Search for the cell housing the specified text and yield its (x, y) center coordinate. 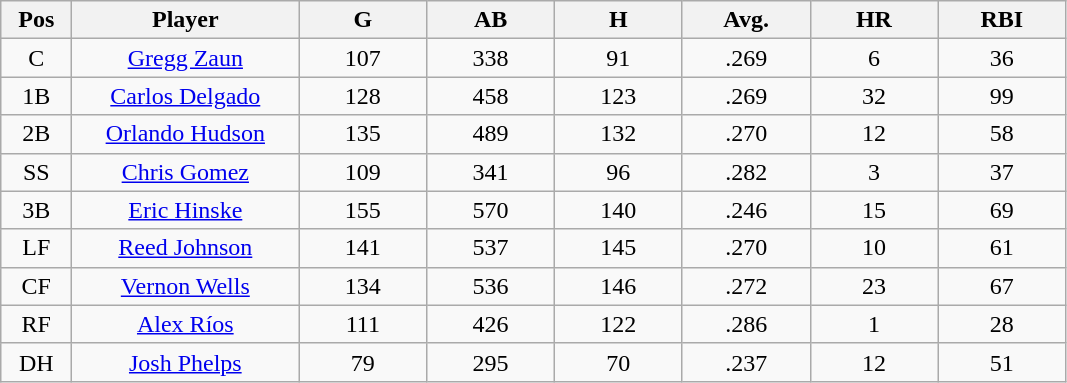
2B (36, 134)
Eric Hinske (186, 210)
109 (363, 172)
338 (491, 58)
Orlando Hudson (186, 134)
HR (874, 20)
DH (36, 362)
H (618, 20)
135 (363, 134)
134 (363, 286)
155 (363, 210)
G (363, 20)
132 (618, 134)
32 (874, 96)
RBI (1002, 20)
Alex Ríos (186, 324)
.286 (746, 324)
Vernon Wells (186, 286)
70 (618, 362)
.282 (746, 172)
426 (491, 324)
145 (618, 248)
Carlos Delgado (186, 96)
Josh Phelps (186, 362)
96 (618, 172)
37 (1002, 172)
LF (36, 248)
128 (363, 96)
537 (491, 248)
67 (1002, 286)
6 (874, 58)
146 (618, 286)
RF (36, 324)
458 (491, 96)
122 (618, 324)
3B (36, 210)
.246 (746, 210)
58 (1002, 134)
61 (1002, 248)
Pos (36, 20)
111 (363, 324)
91 (618, 58)
141 (363, 248)
51 (1002, 362)
CF (36, 286)
Avg. (746, 20)
69 (1002, 210)
140 (618, 210)
Player (186, 20)
1 (874, 324)
15 (874, 210)
Chris Gomez (186, 172)
10 (874, 248)
3 (874, 172)
107 (363, 58)
.237 (746, 362)
341 (491, 172)
AB (491, 20)
99 (1002, 96)
79 (363, 362)
Reed Johnson (186, 248)
23 (874, 286)
570 (491, 210)
SS (36, 172)
536 (491, 286)
.272 (746, 286)
123 (618, 96)
C (36, 58)
Gregg Zaun (186, 58)
28 (1002, 324)
489 (491, 134)
1B (36, 96)
36 (1002, 58)
295 (491, 362)
